Detect which cell encompasses the target text, then output its (x, y) center coordinate. 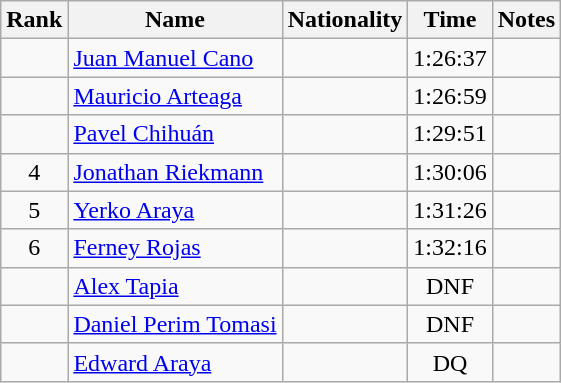
DQ (450, 362)
Name (175, 20)
Alex Tapia (175, 286)
Notes (526, 20)
Daniel Perim Tomasi (175, 324)
Mauricio Arteaga (175, 96)
Rank (34, 20)
Juan Manuel Cano (175, 58)
1:26:59 (450, 96)
6 (34, 248)
1:29:51 (450, 134)
1:32:16 (450, 248)
Edward Araya (175, 362)
Time (450, 20)
4 (34, 172)
Jonathan Riekmann (175, 172)
Yerko Araya (175, 210)
Ferney Rojas (175, 248)
1:31:26 (450, 210)
1:30:06 (450, 172)
5 (34, 210)
Pavel Chihuán (175, 134)
Nationality (345, 20)
1:26:37 (450, 58)
